For the text-containing cell, return its midpoint in (X, Y) coordinate format. 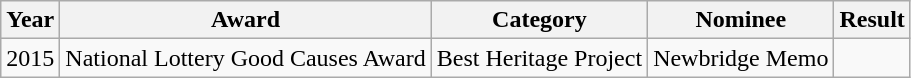
National Lottery Good Causes Award (246, 58)
2015 (30, 58)
Award (246, 20)
Nominee (741, 20)
Newbridge Memo (741, 58)
Category (539, 20)
Best Heritage Project (539, 58)
Result (872, 20)
Year (30, 20)
